Extract the [x, y] coordinate from the center of the cell holding the provided text.  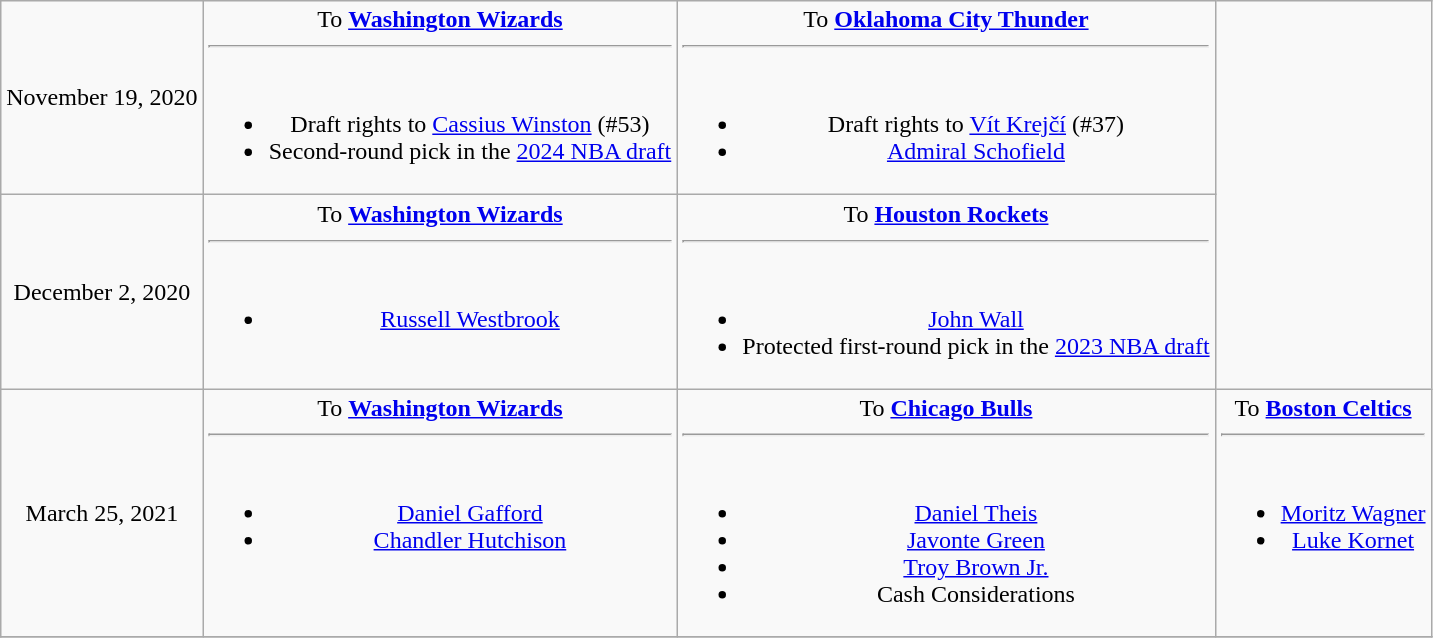
To Washington WizardsDraft rights to Cassius Winston (#53)Second-round pick in the 2024 NBA draft [440, 98]
December 2, 2020 [102, 292]
To Oklahoma City ThunderDraft rights to Vít Krejčí (#37)Admiral Schofield [946, 98]
March 25, 2021 [102, 513]
To Chicago BullsDaniel TheisJavonte GreenTroy Brown Jr.Cash Considerations [946, 513]
To Houston RocketsJohn WallProtected first-round pick in the 2023 NBA draft [946, 292]
To Washington WizardsDaniel GaffordChandler Hutchison [440, 513]
To Washington WizardsRussell Westbrook [440, 292]
November 19, 2020 [102, 98]
To Boston CelticsMoritz WagnerLuke Kornet [1323, 513]
